From the cell containing the given text, extract its center point as [x, y] coordinate. 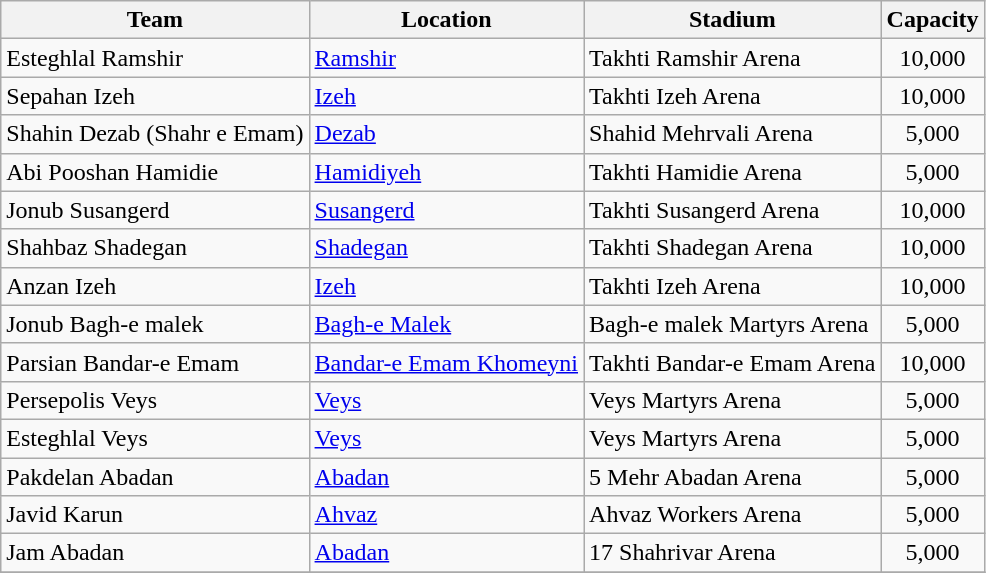
Shahin Dezab (Shahr e Emam) [155, 134]
Takhti Hamidie Arena [732, 172]
17 Shahrivar Arena [732, 553]
Hamidiyeh [446, 172]
Ahvaz Workers Arena [732, 515]
Parsian Bandar-e Emam [155, 362]
Javid Karun [155, 515]
Bagh-e Malek [446, 324]
Esteghlal Ramshir [155, 58]
Bandar-e Emam Khomeyni [446, 362]
Jonub Bagh-e malek [155, 324]
Takhti Shadegan Arena [732, 248]
Sepahan Izeh [155, 96]
Esteghlal Veys [155, 438]
Ramshir [446, 58]
Team [155, 20]
Ahvaz [446, 515]
5 Mehr Abadan Arena [732, 477]
Shahid Mehrvali Arena [732, 134]
Takhti Bandar-e Emam Arena [732, 362]
Jonub Susangerd [155, 210]
Shahbaz Shadegan [155, 248]
Abi Pooshan Hamidie [155, 172]
Jam Abadan [155, 553]
Pakdelan Abadan [155, 477]
Stadium [732, 20]
Persepolis Veys [155, 400]
Bagh-e malek Martyrs Arena [732, 324]
Capacity [932, 20]
Takhti Ramshir Arena [732, 58]
Shadegan [446, 248]
Susangerd [446, 210]
Takhti Susangerd Arena [732, 210]
Dezab [446, 134]
Anzan Izeh [155, 286]
Location [446, 20]
